Scan for the cell matching the given text and deliver its (X, Y) coordinate at center. 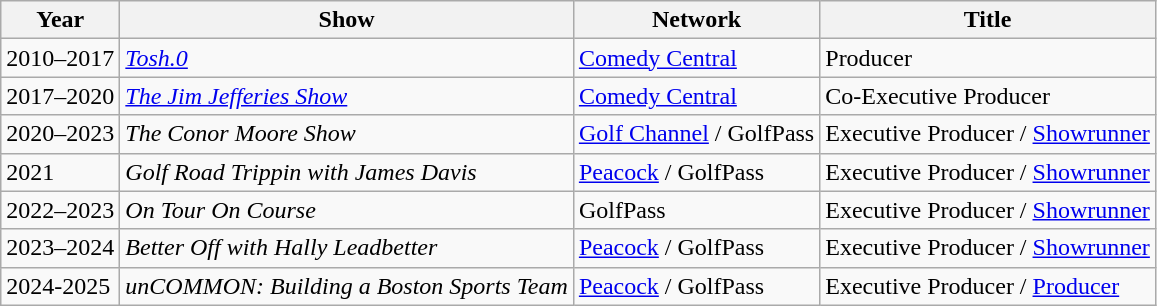
2017–2020 (60, 96)
Show (347, 20)
Executive Producer / Producer (988, 286)
The Jim Jefferies Show (347, 96)
2023–2024 (60, 248)
Network (696, 20)
2022–2023 (60, 210)
Year (60, 20)
2010–2017 (60, 58)
GolfPass (696, 210)
unCOMMON: Building a Boston Sports Team (347, 286)
2024-2025 (60, 286)
Golf Road Trippin with James Davis (347, 172)
Golf Channel / GolfPass (696, 134)
Producer (988, 58)
Better Off with Hally Leadbetter (347, 248)
On Tour On Course (347, 210)
2021 (60, 172)
The Conor Moore Show (347, 134)
Tosh.0 (347, 58)
2020–2023 (60, 134)
Title (988, 20)
Co-Executive Producer (988, 96)
